Find where the given text appears and provide that cell's center as (X, Y) coordinate. 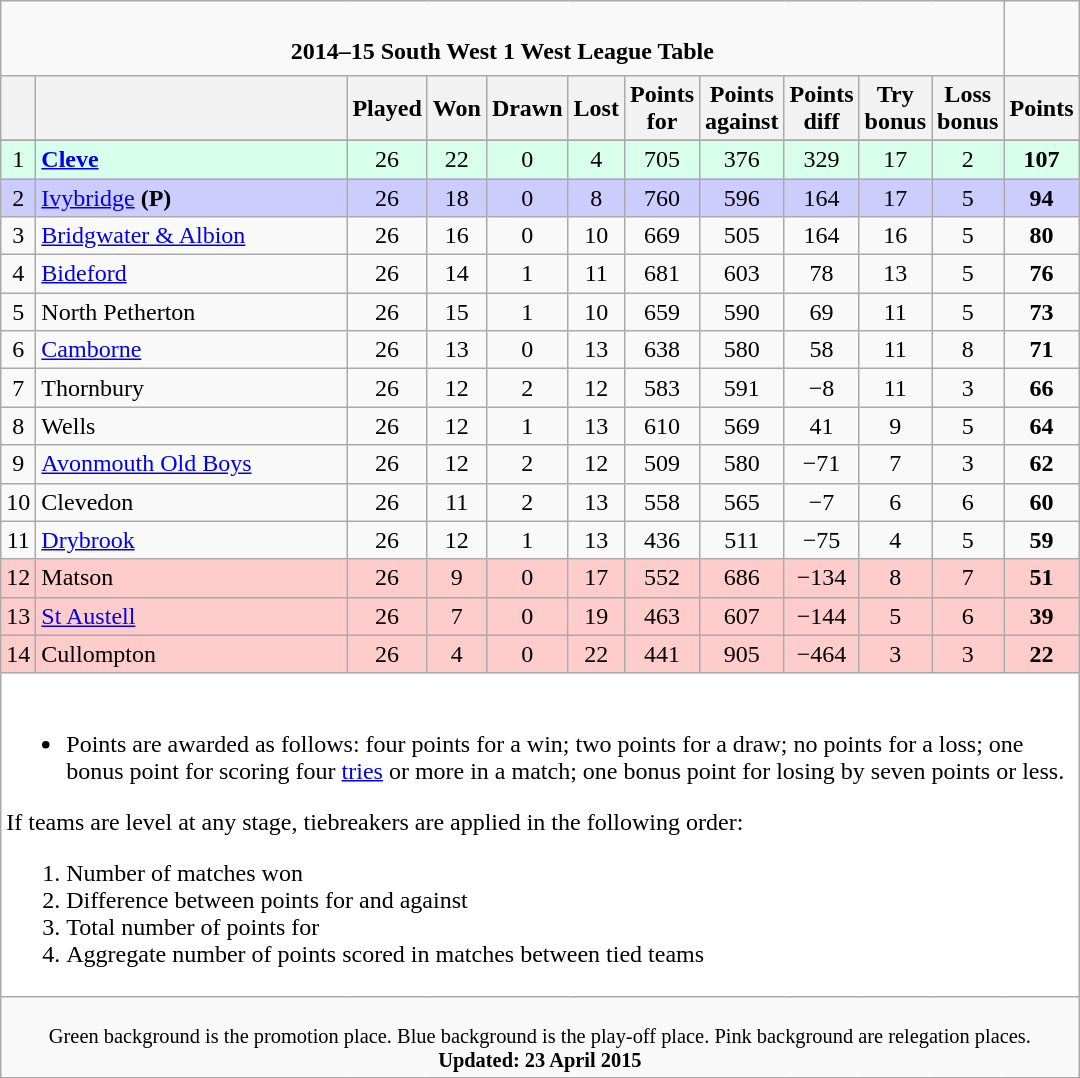
Avonmouth Old Boys (192, 464)
78 (822, 274)
Points (1042, 108)
41 (822, 426)
Drawn (527, 108)
659 (662, 312)
Lost (596, 108)
511 (742, 540)
583 (662, 388)
441 (662, 654)
−8 (822, 388)
558 (662, 502)
Bridgwater & Albion (192, 236)
591 (742, 388)
669 (662, 236)
Clevedon (192, 502)
569 (742, 426)
Cleve (192, 159)
Try bonus (895, 108)
905 (742, 654)
−144 (822, 616)
Thornbury (192, 388)
603 (742, 274)
681 (662, 274)
−464 (822, 654)
705 (662, 159)
Points for (662, 108)
Bideford (192, 274)
463 (662, 616)
Loss bonus (968, 108)
69 (822, 312)
376 (742, 159)
76 (1042, 274)
Cullompton (192, 654)
80 (1042, 236)
Wells (192, 426)
Green background is the promotion place. Blue background is the play-off place. Pink background are relegation places. Updated: 23 April 2015 (540, 1036)
Points against (742, 108)
18 (456, 197)
505 (742, 236)
552 (662, 578)
51 (1042, 578)
59 (1042, 540)
−7 (822, 502)
509 (662, 464)
Camborne (192, 350)
Matson (192, 578)
565 (742, 502)
−134 (822, 578)
58 (822, 350)
607 (742, 616)
Won (456, 108)
60 (1042, 502)
66 (1042, 388)
39 (1042, 616)
686 (742, 578)
Drybrook (192, 540)
436 (662, 540)
St Austell (192, 616)
590 (742, 312)
73 (1042, 312)
−71 (822, 464)
94 (1042, 197)
Played (387, 108)
329 (822, 159)
62 (1042, 464)
610 (662, 426)
Points diff (822, 108)
Ivybridge (P) (192, 197)
−75 (822, 540)
19 (596, 616)
107 (1042, 159)
64 (1042, 426)
638 (662, 350)
71 (1042, 350)
North Petherton (192, 312)
760 (662, 197)
15 (456, 312)
596 (742, 197)
